Detect which cell encompasses the target text, then output its [X, Y] center coordinate. 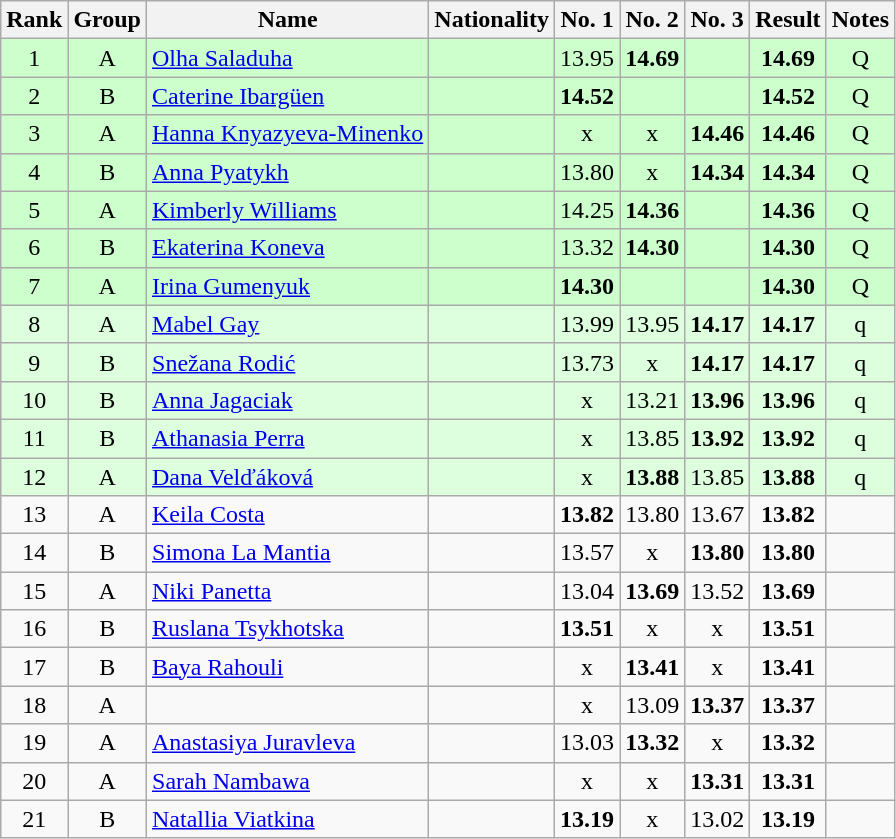
17 [34, 667]
Athanasia Perra [288, 438]
14 [34, 553]
7 [34, 286]
Sarah Nambawa [288, 781]
Simona La Mantia [288, 553]
3 [34, 134]
13.99 [588, 324]
Anastasiya Juravleva [288, 743]
13 [34, 515]
6 [34, 248]
Nationality [492, 20]
Olha Saladuha [288, 58]
Mabel Gay [288, 324]
18 [34, 705]
Keila Costa [288, 515]
Caterine Ibargüen [288, 96]
13.57 [588, 553]
Kimberly Williams [288, 210]
Hanna Knyazyeva-Minenko [288, 134]
13.52 [718, 591]
Group [108, 20]
No. 2 [652, 20]
Natallia Viatkina [288, 819]
Name [288, 20]
Anna Jagaciak [288, 400]
Dana Velďáková [288, 477]
1 [34, 58]
Result [788, 20]
13.03 [588, 743]
21 [34, 819]
9 [34, 362]
11 [34, 438]
5 [34, 210]
Rank [34, 20]
15 [34, 591]
Baya Rahouli [288, 667]
Ruslana Tsykhotska [288, 629]
13.67 [718, 515]
Irina Gumenyuk [288, 286]
Notes [860, 20]
12 [34, 477]
13.02 [718, 819]
No. 1 [588, 20]
8 [34, 324]
Anna Pyatykh [288, 172]
13.09 [652, 705]
13.21 [652, 400]
19 [34, 743]
13.73 [588, 362]
13.04 [588, 591]
20 [34, 781]
14.25 [588, 210]
Ekaterina Koneva [288, 248]
2 [34, 96]
Snežana Rodić [288, 362]
10 [34, 400]
No. 3 [718, 20]
4 [34, 172]
Niki Panetta [288, 591]
16 [34, 629]
